Capture the cell that displays the provided text and extract its [X, Y] central coordinate. 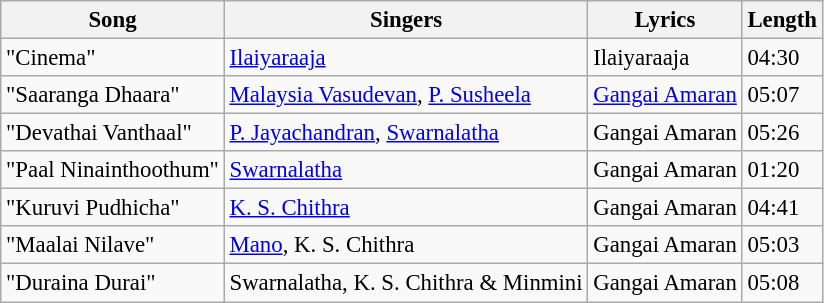
Mano, K. S. Chithra [406, 245]
"Devathai Vanthaal" [112, 133]
Malaysia Vasudevan, P. Susheela [406, 95]
Song [112, 20]
Swarnalatha [406, 170]
Lyrics [665, 20]
04:30 [782, 58]
"Saaranga Dhaara" [112, 95]
05:03 [782, 245]
Singers [406, 20]
"Paal Ninainthoothum" [112, 170]
05:08 [782, 283]
"Maalai Nilave" [112, 245]
Length [782, 20]
"Kuruvi Pudhicha" [112, 208]
05:26 [782, 133]
Swarnalatha, K. S. Chithra & Minmini [406, 283]
"Duraina Durai" [112, 283]
05:07 [782, 95]
P. Jayachandran, Swarnalatha [406, 133]
"Cinema" [112, 58]
K. S. Chithra [406, 208]
01:20 [782, 170]
04:41 [782, 208]
